Return (X, Y) of the center of cell containing provided text 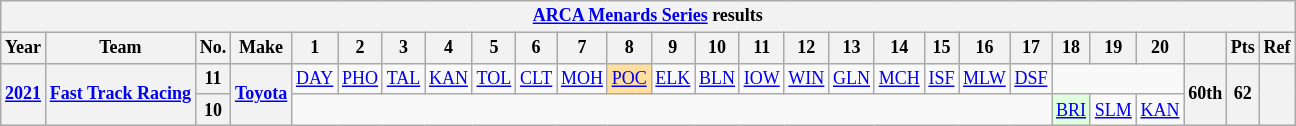
Year (24, 48)
Team (120, 48)
62 (1244, 94)
16 (984, 48)
TAL (403, 78)
No. (212, 48)
MLW (984, 78)
PHO (360, 78)
ELK (673, 78)
18 (1072, 48)
7 (582, 48)
2021 (24, 94)
DSF (1031, 78)
Ref (1277, 48)
9 (673, 48)
60th (1206, 94)
12 (806, 48)
BRI (1072, 110)
MCH (899, 78)
14 (899, 48)
13 (852, 48)
Toyota (262, 94)
6 (536, 48)
20 (1160, 48)
3 (403, 48)
IOW (762, 78)
SLM (1113, 110)
19 (1113, 48)
GLN (852, 78)
15 (942, 48)
Pts (1244, 48)
MOH (582, 78)
8 (629, 48)
ARCA Menards Series results (648, 16)
5 (494, 48)
ISF (942, 78)
Make (262, 48)
4 (449, 48)
WIN (806, 78)
DAY (315, 78)
17 (1031, 48)
2 (360, 48)
BLN (718, 78)
1 (315, 48)
TOL (494, 78)
POC (629, 78)
Fast Track Racing (120, 94)
CLT (536, 78)
